Pinpoint the cell where the given text exists, returning its (x, y) midpoint coordinate. 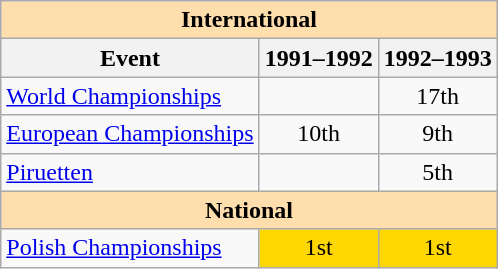
10th (318, 134)
17th (438, 96)
Event (130, 58)
9th (438, 134)
Polish Championships (130, 248)
International (249, 20)
National (249, 210)
Piruetten (130, 172)
1992–1993 (438, 58)
World Championships (130, 96)
5th (438, 172)
European Championships (130, 134)
1991–1992 (318, 58)
